Extract the (x, y) coordinate from the center of the cell holding the provided text.  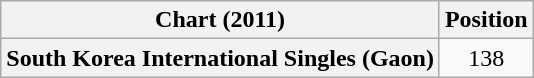
138 (486, 58)
Position (486, 20)
South Korea International Singles (Gaon) (220, 58)
Chart (2011) (220, 20)
